Extract the (x, y) coordinate from the center of the cell holding the provided text.  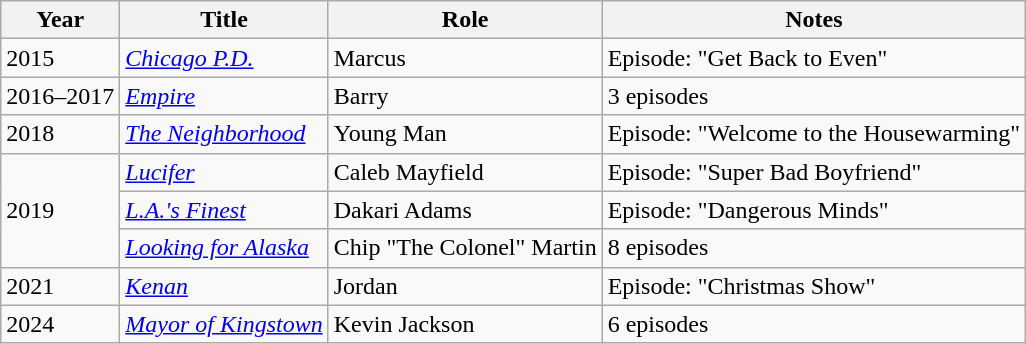
Kenan (224, 286)
Chip "The Colonel" Martin (465, 248)
Empire (224, 96)
Lucifer (224, 172)
2019 (60, 210)
Young Man (465, 134)
Episode: "Christmas Show" (814, 286)
Title (224, 20)
Episode: "Get Back to Even" (814, 58)
Barry (465, 96)
Mayor of Kingstown (224, 324)
2016–2017 (60, 96)
Looking for Alaska (224, 248)
Notes (814, 20)
Kevin Jackson (465, 324)
Role (465, 20)
6 episodes (814, 324)
Year (60, 20)
The Neighborhood (224, 134)
Episode: "Dangerous Minds" (814, 210)
Dakari Adams (465, 210)
8 episodes (814, 248)
L.A.'s Finest (224, 210)
Episode: "Super Bad Boyfriend" (814, 172)
Jordan (465, 286)
Chicago P.D. (224, 58)
Caleb Mayfield (465, 172)
2015 (60, 58)
2024 (60, 324)
3 episodes (814, 96)
2018 (60, 134)
Episode: "Welcome to the Housewarming" (814, 134)
Marcus (465, 58)
2021 (60, 286)
